Pinpoint the cell where the given text exists, returning its [X, Y] midpoint coordinate. 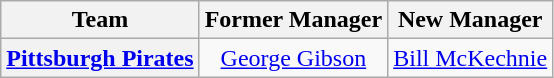
Team [100, 20]
Former Manager [294, 20]
George Gibson [294, 58]
New Manager [470, 20]
Bill McKechnie [470, 58]
Pittsburgh Pirates [100, 58]
